Extract the (X, Y) coordinate from the center of the cell holding the provided text.  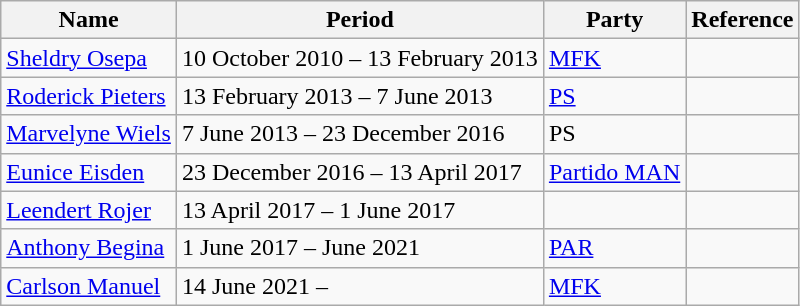
Name (89, 20)
13 April 2017 – 1 June 2017 (360, 210)
13 February 2013 – 7 June 2013 (360, 96)
10 October 2010 – 13 February 2013 (360, 58)
14 June 2021 – (360, 286)
Party (614, 20)
Anthony Begina (89, 248)
23 December 2016 – 13 April 2017 (360, 172)
Leendert Rojer (89, 210)
Period (360, 20)
Sheldry Osepa (89, 58)
Partido MAN (614, 172)
Roderick Pieters (89, 96)
1 June 2017 – June 2021 (360, 248)
Marvelyne Wiels (89, 134)
PAR (614, 248)
7 June 2013 – 23 December 2016 (360, 134)
Carlson Manuel (89, 286)
Reference (742, 20)
Eunice Eisden (89, 172)
